Return (X, Y) of the center of cell containing provided text 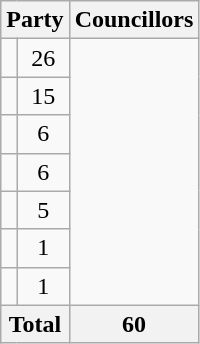
60 (134, 324)
5 (43, 210)
Party (35, 20)
26 (43, 58)
Councillors (134, 20)
Total (35, 324)
15 (43, 96)
